Locate the cell with the specified text and output its (X, Y) center coordinate. 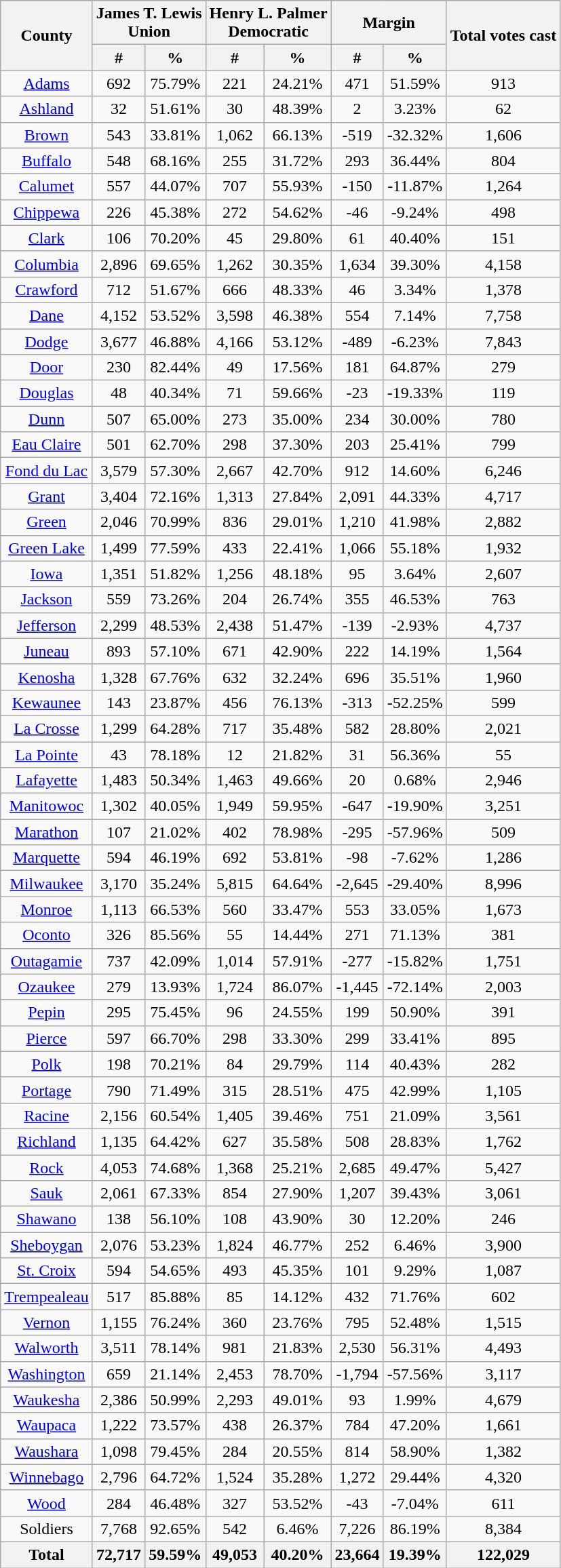
Sauk (46, 1194)
282 (503, 1064)
108 (235, 1219)
Wood (46, 1503)
4,152 (118, 315)
73.57% (175, 1426)
2,386 (118, 1400)
2,607 (503, 574)
1,724 (235, 987)
790 (118, 1090)
Crawford (46, 290)
40.40% (415, 238)
114 (357, 1064)
1,351 (118, 574)
86.19% (415, 1529)
4,320 (503, 1477)
3,598 (235, 315)
76.13% (297, 703)
7,758 (503, 315)
53.23% (175, 1245)
Shawano (46, 1219)
Adams (46, 83)
8,996 (503, 884)
33.47% (297, 909)
1,673 (503, 909)
2,156 (118, 1116)
Manitowoc (46, 806)
7,768 (118, 1529)
64.64% (297, 884)
44.07% (175, 187)
2,882 (503, 522)
Fond du Lac (46, 471)
498 (503, 212)
1,932 (503, 548)
14.12% (297, 1297)
93 (357, 1400)
2,061 (118, 1194)
1,066 (357, 548)
1,382 (503, 1451)
1,606 (503, 135)
71.13% (415, 935)
1,087 (503, 1271)
2,003 (503, 987)
1,405 (235, 1116)
40.34% (175, 393)
151 (503, 238)
2,453 (235, 1374)
St. Croix (46, 1271)
-23 (357, 393)
7.14% (415, 315)
560 (235, 909)
2,091 (357, 496)
35.58% (297, 1141)
82.44% (175, 368)
54.62% (297, 212)
122,029 (503, 1554)
Henry L. PalmerDemocratic (269, 23)
64.72% (175, 1477)
-19.33% (415, 393)
33.30% (297, 1038)
3.23% (415, 109)
599 (503, 703)
75.79% (175, 83)
62 (503, 109)
Total votes cast (503, 35)
1,524 (235, 1477)
76.24% (175, 1322)
Kewaunee (46, 703)
1,135 (118, 1141)
4,166 (235, 341)
86.07% (297, 987)
-519 (357, 135)
-647 (357, 806)
50.90% (415, 1013)
542 (235, 1529)
1,483 (118, 781)
28.80% (415, 728)
255 (235, 161)
299 (357, 1038)
51.59% (415, 83)
14.19% (415, 651)
402 (235, 832)
77.59% (175, 548)
199 (357, 1013)
Outagamie (46, 961)
106 (118, 238)
2,021 (503, 728)
85 (235, 1297)
1,499 (118, 548)
71 (235, 393)
68.16% (175, 161)
30.00% (415, 419)
27.90% (297, 1194)
49 (235, 368)
717 (235, 728)
737 (118, 961)
29.79% (297, 1064)
391 (503, 1013)
13.93% (175, 987)
456 (235, 703)
198 (118, 1064)
65.00% (175, 419)
Racine (46, 1116)
Dunn (46, 419)
1,824 (235, 1245)
20.55% (297, 1451)
-98 (357, 858)
78.14% (175, 1348)
70.99% (175, 522)
-1,445 (357, 987)
59.66% (297, 393)
2,667 (235, 471)
7,843 (503, 341)
21.83% (297, 1348)
23,664 (357, 1554)
Oconto (46, 935)
43.90% (297, 1219)
1,272 (357, 1477)
2,438 (235, 625)
-139 (357, 625)
913 (503, 83)
48.39% (297, 109)
49.66% (297, 781)
751 (357, 1116)
49,053 (235, 1554)
Washington (46, 1374)
28.51% (297, 1090)
355 (357, 600)
666 (235, 290)
501 (118, 445)
1,014 (235, 961)
Grant (46, 496)
24.21% (297, 83)
Jefferson (46, 625)
1,264 (503, 187)
28.83% (415, 1141)
-7.04% (415, 1503)
71.49% (175, 1090)
92.65% (175, 1529)
246 (503, 1219)
1,751 (503, 961)
23.87% (175, 703)
12.20% (415, 1219)
85.56% (175, 935)
784 (357, 1426)
295 (118, 1013)
29.80% (297, 238)
1,256 (235, 574)
-150 (357, 187)
107 (118, 832)
707 (235, 187)
32 (118, 109)
553 (357, 909)
37.30% (297, 445)
-15.82% (415, 961)
Walworth (46, 1348)
1,302 (118, 806)
508 (357, 1141)
1,762 (503, 1141)
96 (235, 1013)
Jackson (46, 600)
85.88% (175, 1297)
Waukesha (46, 1400)
221 (235, 83)
101 (357, 1271)
45.35% (297, 1271)
4,053 (118, 1167)
1,105 (503, 1090)
222 (357, 651)
799 (503, 445)
71.76% (415, 1297)
234 (357, 419)
4,679 (503, 1400)
3,561 (503, 1116)
2 (357, 109)
696 (357, 677)
Chippewa (46, 212)
40.43% (415, 1064)
327 (235, 1503)
59.59% (175, 1554)
360 (235, 1322)
40.20% (297, 1554)
1,463 (235, 781)
3,251 (503, 806)
1,328 (118, 677)
51.67% (175, 290)
21.14% (175, 1374)
47.20% (415, 1426)
381 (503, 935)
836 (235, 522)
252 (357, 1245)
Kenosha (46, 677)
67.76% (175, 677)
5,427 (503, 1167)
273 (235, 419)
21.02% (175, 832)
45.38% (175, 212)
3,061 (503, 1194)
1,515 (503, 1322)
Dodge (46, 341)
4,158 (503, 264)
55.93% (297, 187)
Richland (46, 1141)
La Pointe (46, 755)
795 (357, 1322)
95 (357, 574)
72.16% (175, 496)
-32.32% (415, 135)
1,634 (357, 264)
35.24% (175, 884)
627 (235, 1141)
-277 (357, 961)
33.81% (175, 135)
507 (118, 419)
Iowa (46, 574)
-19.90% (415, 806)
53.81% (297, 858)
Columbia (46, 264)
Winnebago (46, 1477)
Brown (46, 135)
659 (118, 1374)
69.65% (175, 264)
46.38% (297, 315)
712 (118, 290)
79.45% (175, 1451)
433 (235, 548)
138 (118, 1219)
2,293 (235, 1400)
226 (118, 212)
3.34% (415, 290)
36.44% (415, 161)
25.41% (415, 445)
20 (357, 781)
557 (118, 187)
554 (357, 315)
2,896 (118, 264)
1,113 (118, 909)
21.82% (297, 755)
1,960 (503, 677)
119 (503, 393)
-2,645 (357, 884)
49.47% (415, 1167)
64.28% (175, 728)
51.82% (175, 574)
57.91% (297, 961)
Total (46, 1554)
2,796 (118, 1477)
70.20% (175, 238)
3,404 (118, 496)
780 (503, 419)
5,815 (235, 884)
31.72% (297, 161)
La Crosse (46, 728)
611 (503, 1503)
1,299 (118, 728)
7,226 (357, 1529)
0.68% (415, 781)
6,246 (503, 471)
48.53% (175, 625)
29.01% (297, 522)
41.98% (415, 522)
66.53% (175, 909)
55.18% (415, 548)
632 (235, 677)
Pierce (46, 1038)
Green Lake (46, 548)
Rock (46, 1167)
61 (357, 238)
8,384 (503, 1529)
895 (503, 1038)
72,717 (118, 1554)
46.19% (175, 858)
-72.14% (415, 987)
438 (235, 1426)
543 (118, 135)
1,222 (118, 1426)
Polk (46, 1064)
4,737 (503, 625)
40.05% (175, 806)
35.00% (297, 419)
-2.93% (415, 625)
46.88% (175, 341)
432 (357, 1297)
24.55% (297, 1013)
493 (235, 1271)
14.60% (415, 471)
27.84% (297, 496)
62.70% (175, 445)
78.18% (175, 755)
9.29% (415, 1271)
2,076 (118, 1245)
271 (357, 935)
60.54% (175, 1116)
39.43% (415, 1194)
Marquette (46, 858)
-43 (357, 1503)
48 (118, 393)
Juneau (46, 651)
64.87% (415, 368)
44.33% (415, 496)
2,046 (118, 522)
78.98% (297, 832)
59.95% (297, 806)
52.48% (415, 1322)
912 (357, 471)
-7.62% (415, 858)
43 (118, 755)
Pepin (46, 1013)
Trempealeau (46, 1297)
53.12% (297, 341)
1,262 (235, 264)
78.70% (297, 1374)
Monroe (46, 909)
-57.96% (415, 832)
804 (503, 161)
Ozaukee (46, 987)
2,685 (357, 1167)
56.10% (175, 1219)
42.09% (175, 961)
46 (357, 290)
Portage (46, 1090)
-46 (357, 212)
42.99% (415, 1090)
509 (503, 832)
Buffalo (46, 161)
66.70% (175, 1038)
-52.25% (415, 703)
23.76% (297, 1322)
66.13% (297, 135)
33.05% (415, 909)
203 (357, 445)
Vernon (46, 1322)
315 (235, 1090)
56.36% (415, 755)
326 (118, 935)
3,511 (118, 1348)
475 (357, 1090)
1,155 (118, 1322)
-57.56% (415, 1374)
32.24% (297, 677)
12 (235, 755)
3,170 (118, 884)
Calumet (46, 187)
45 (235, 238)
3,117 (503, 1374)
272 (235, 212)
Douglas (46, 393)
3,900 (503, 1245)
2,530 (357, 1348)
19.39% (415, 1554)
25.21% (297, 1167)
58.90% (415, 1451)
1,949 (235, 806)
75.45% (175, 1013)
Soldiers (46, 1529)
582 (357, 728)
1.99% (415, 1400)
31 (357, 755)
548 (118, 161)
46.48% (175, 1503)
Sheboygan (46, 1245)
64.42% (175, 1141)
559 (118, 600)
35.51% (415, 677)
33.41% (415, 1038)
1,062 (235, 135)
26.74% (297, 600)
29.44% (415, 1477)
56.31% (415, 1348)
42.90% (297, 651)
Dane (46, 315)
73.26% (175, 600)
597 (118, 1038)
1,564 (503, 651)
26.37% (297, 1426)
671 (235, 651)
230 (118, 368)
39.46% (297, 1116)
Margin (389, 23)
46.77% (297, 1245)
50.34% (175, 781)
-489 (357, 341)
3,579 (118, 471)
1,207 (357, 1194)
57.30% (175, 471)
1,098 (118, 1451)
Door (46, 368)
57.10% (175, 651)
21.09% (415, 1116)
James T. LewisUnion (149, 23)
981 (235, 1348)
14.44% (297, 935)
2,946 (503, 781)
Waushara (46, 1451)
3.64% (415, 574)
893 (118, 651)
Marathon (46, 832)
Green (46, 522)
-1,794 (357, 1374)
Ashland (46, 109)
84 (235, 1064)
County (46, 35)
50.99% (175, 1400)
-313 (357, 703)
22.41% (297, 548)
Clark (46, 238)
2,299 (118, 625)
204 (235, 600)
763 (503, 600)
-29.40% (415, 884)
-6.23% (415, 341)
48.18% (297, 574)
51.61% (175, 109)
51.47% (297, 625)
30.35% (297, 264)
67.33% (175, 1194)
1,661 (503, 1426)
-11.87% (415, 187)
Milwaukee (46, 884)
471 (357, 83)
17.56% (297, 368)
Waupaca (46, 1426)
Eau Claire (46, 445)
1,286 (503, 858)
517 (118, 1297)
49.01% (297, 1400)
293 (357, 161)
54.65% (175, 1271)
-295 (357, 832)
3,677 (118, 341)
48.33% (297, 290)
74.68% (175, 1167)
Lafayette (46, 781)
1,378 (503, 290)
814 (357, 1451)
1,313 (235, 496)
35.48% (297, 728)
854 (235, 1194)
4,493 (503, 1348)
-9.24% (415, 212)
70.21% (175, 1064)
42.70% (297, 471)
39.30% (415, 264)
181 (357, 368)
1,210 (357, 522)
4,717 (503, 496)
1,368 (235, 1167)
602 (503, 1297)
143 (118, 703)
46.53% (415, 600)
35.28% (297, 1477)
